Return [X, Y] of the center of cell containing provided text 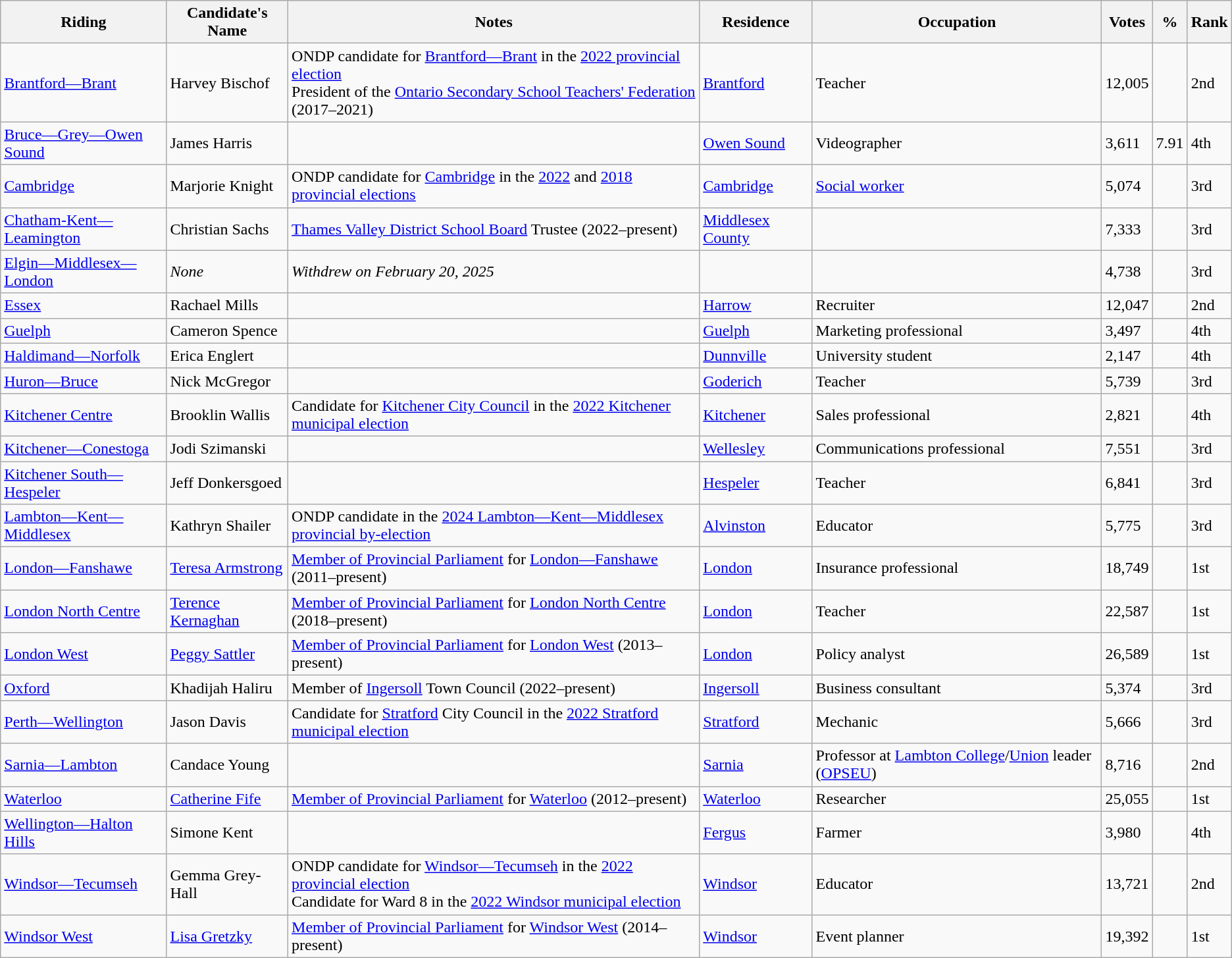
2,821 [1127, 415]
8,716 [1127, 765]
Kitchener Centre [84, 415]
Member of Provincial Parliament for London—Fanshawe (2011–present) [494, 569]
12,005 [1127, 83]
Khadijah Haliru [228, 688]
5,074 [1127, 186]
Marketing professional [957, 331]
Lisa Gretzky [228, 936]
Riding [84, 22]
Harrow [756, 306]
ONDP candidate for Cambridge in the 2022 and 2018 provincial elections [494, 186]
3,611 [1127, 144]
Harvey Bischof [228, 83]
Insurance professional [957, 569]
Farmer [957, 832]
Member of Provincial Parliament for London North Centre (2018–present) [494, 611]
Event planner [957, 936]
Essex [84, 306]
18,749 [1127, 569]
6,841 [1127, 482]
Policy analyst [957, 654]
Peggy Sattler [228, 654]
London—Fanshawe [84, 569]
Dunnville [756, 356]
Brantford [756, 83]
Member of Provincial Parliament for London West (2013–present) [494, 654]
Chatham-Kent—Leamington [84, 229]
Windsor West [84, 936]
2,147 [1127, 356]
Researcher [957, 799]
Kathryn Shailer [228, 525]
Member of Provincial Parliament for Waterloo (2012–present) [494, 799]
Sales professional [957, 415]
Bruce—Grey—Owen Sound [84, 144]
22,587 [1127, 611]
Kitchener—Conestoga [84, 448]
12,047 [1127, 306]
Candidate for Stratford City Council in the 2022 Stratford municipal election [494, 722]
Withdrew on February 20, 2025 [494, 271]
Member of Provincial Parliament for Windsor West (2014–present) [494, 936]
Cameron Spence [228, 331]
Notes [494, 22]
Recruiter [957, 306]
Jeff Donkersgoed [228, 482]
19,392 [1127, 936]
None [228, 271]
Catherine Fife [228, 799]
5,739 [1127, 381]
Communications professional [957, 448]
Member of Ingersoll Town Council (2022–present) [494, 688]
Nick McGregor [228, 381]
Rank [1210, 22]
Elgin—Middlesex—London [84, 271]
London North Centre [84, 611]
Votes [1127, 22]
Brantford—Brant [84, 83]
Ingersoll [756, 688]
Residence [756, 22]
Perth—Wellington [84, 722]
London West [84, 654]
Jodi Szimanski [228, 448]
Candace Young [228, 765]
James Harris [228, 144]
5,666 [1127, 722]
Rachael Mills [228, 306]
Business consultant [957, 688]
Wellington—Halton Hills [84, 832]
Videographer [957, 144]
% [1170, 22]
25,055 [1127, 799]
Terence Kernaghan [228, 611]
Candidate for Kitchener City Council in the 2022 Kitchener municipal election [494, 415]
5,775 [1127, 525]
ONDP candidate for Brantford—Brant in the 2022 provincial election President of the Ontario Secondary School Teachers' Federation (2017–2021) [494, 83]
Middlesex County [756, 229]
Christian Sachs [228, 229]
Teresa Armstrong [228, 569]
Alvinston [756, 525]
Mechanic [957, 722]
Wellesley [756, 448]
Oxford [84, 688]
Haldimand—Norfolk [84, 356]
Kitchener [756, 415]
4,738 [1127, 271]
3,980 [1127, 832]
Windsor—Tecumseh [84, 884]
Kitchener South—Hespeler [84, 482]
Stratford [756, 722]
Marjorie Knight [228, 186]
ONDP candidate for Windsor—Tecumseh in the 2022 provincial election Candidate for Ward 8 in the 2022 Windsor municipal election [494, 884]
Hespeler [756, 482]
Brooklin Wallis [228, 415]
Owen Sound [756, 144]
ONDP candidate in the 2024 Lambton—Kent—Middlesex provincial by-election [494, 525]
7,333 [1127, 229]
3,497 [1127, 331]
Erica Englert [228, 356]
26,589 [1127, 654]
Occupation [957, 22]
Huron—Bruce [84, 381]
Sarnia [756, 765]
5,374 [1127, 688]
Gemma Grey-Hall [228, 884]
7,551 [1127, 448]
Jason Davis [228, 722]
Goderich [756, 381]
13,721 [1127, 884]
Sarnia—Lambton [84, 765]
Lambton—Kent—Middlesex [84, 525]
Professor at Lambton College/Union leader (OPSEU) [957, 765]
Thames Valley District School Board Trustee (2022–present) [494, 229]
Simone Kent [228, 832]
Social worker [957, 186]
University student [957, 356]
7.91 [1170, 144]
Fergus [756, 832]
Candidate's Name [228, 22]
